From the cell containing the given text, extract its center point as (X, Y) coordinate. 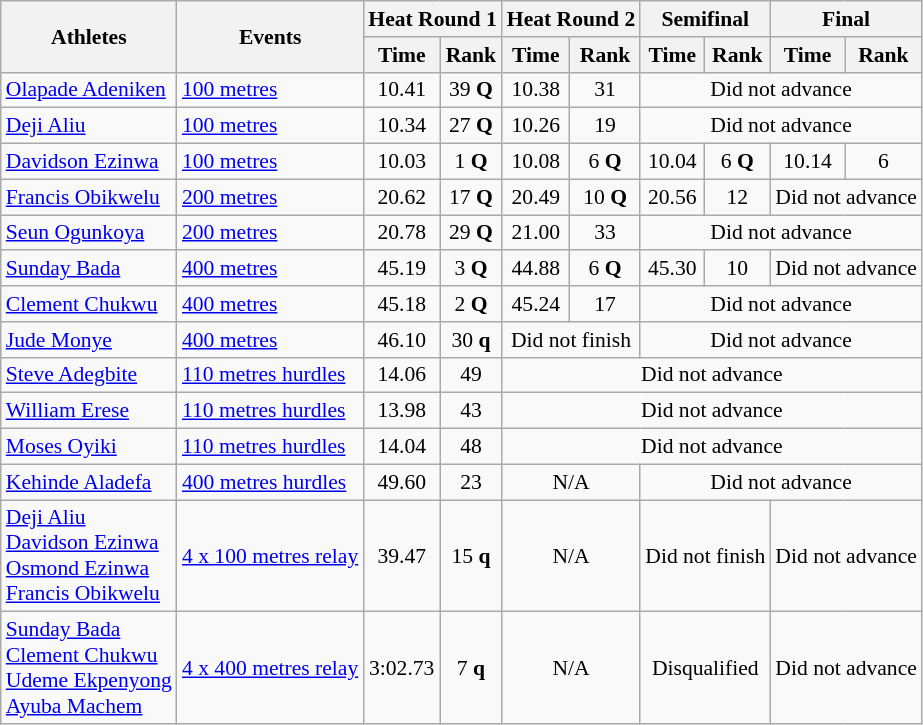
31 (605, 90)
Deji AliuDavidson EzinwaOsmond EzinwaFrancis Obikwelu (89, 556)
10.34 (402, 126)
400 metres hurdles (270, 482)
27 Q (471, 126)
Sunday BadaClement ChukwuUdeme EkpenyongAyuba Machem (89, 668)
30 q (471, 340)
7 q (471, 668)
44.88 (536, 269)
4 x 100 metres relay (270, 556)
Olapade Adeniken (89, 90)
Heat Round 2 (571, 19)
1 Q (471, 162)
10.41 (402, 90)
10.26 (536, 126)
14.04 (402, 447)
Semifinal (705, 19)
48 (471, 447)
3 Q (471, 269)
Events (270, 36)
Disqualified (705, 668)
10.04 (672, 162)
Deji Aliu (89, 126)
19 (605, 126)
13.98 (402, 411)
3:02.73 (402, 668)
Sunday Bada (89, 269)
20.56 (672, 197)
39.47 (402, 556)
45.19 (402, 269)
10.08 (536, 162)
6 (884, 162)
William Erese (89, 411)
20.62 (402, 197)
23 (471, 482)
49.60 (402, 482)
Kehinde Aladefa (89, 482)
21.00 (536, 233)
Heat Round 1 (432, 19)
12 (737, 197)
10 Q (605, 197)
Athletes (89, 36)
Davidson Ezinwa (89, 162)
10.38 (536, 90)
Moses Oyiki (89, 447)
46.10 (402, 340)
17 (605, 304)
49 (471, 375)
39 Q (471, 90)
4 x 400 metres relay (270, 668)
Steve Adegbite (89, 375)
2 Q (471, 304)
43 (471, 411)
10.14 (808, 162)
10 (737, 269)
20.78 (402, 233)
45.30 (672, 269)
Final (846, 19)
17 Q (471, 197)
Jude Monye (89, 340)
45.18 (402, 304)
20.49 (536, 197)
14.06 (402, 375)
15 q (471, 556)
Francis Obikwelu (89, 197)
Clement Chukwu (89, 304)
45.24 (536, 304)
29 Q (471, 233)
10.03 (402, 162)
33 (605, 233)
Seun Ogunkoya (89, 233)
